Determine the [x, y] coordinate at the center of the cell enclosing the given text.  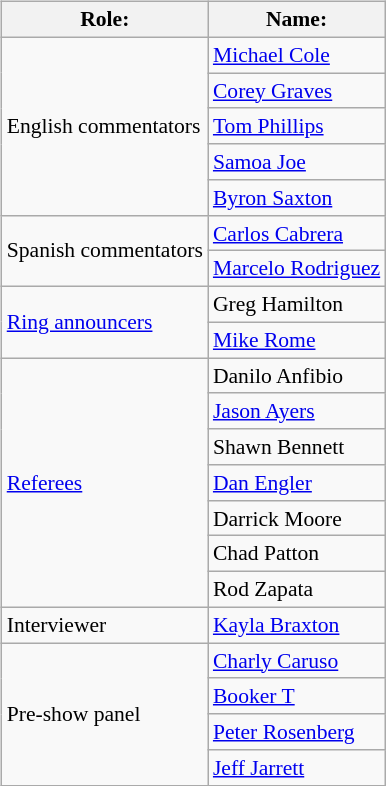
English commentators [105, 126]
Role: [105, 20]
Dan Engler [296, 483]
Danilo Anfibio [296, 376]
Referees [105, 482]
Peter Rosenberg [296, 732]
Marcelo Rodriguez [296, 269]
Samoa Joe [296, 162]
Jason Ayers [296, 411]
Booker T [296, 696]
Name: [296, 20]
Michael Cole [296, 55]
Greg Hamilton [296, 305]
Shawn Bennett [296, 447]
Chad Patton [296, 554]
Carlos Cabrera [296, 233]
Darrick Moore [296, 518]
Interviewer [105, 625]
Jeff Jarrett [296, 768]
Rod Zapata [296, 590]
Ring announcers [105, 322]
Tom Phillips [296, 126]
Kayla Braxton [296, 625]
Mike Rome [296, 340]
Pre-show panel [105, 714]
Spanish commentators [105, 250]
Charly Caruso [296, 661]
Byron Saxton [296, 198]
Corey Graves [296, 91]
